Find where the given text appears and provide that cell's center as (x, y) coordinate. 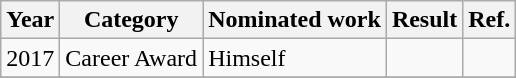
Result (424, 20)
Himself (295, 58)
Career Award (132, 58)
2017 (30, 58)
Nominated work (295, 20)
Ref. (490, 20)
Year (30, 20)
Category (132, 20)
